Find where the given text appears and provide that cell's center as [x, y] coordinate. 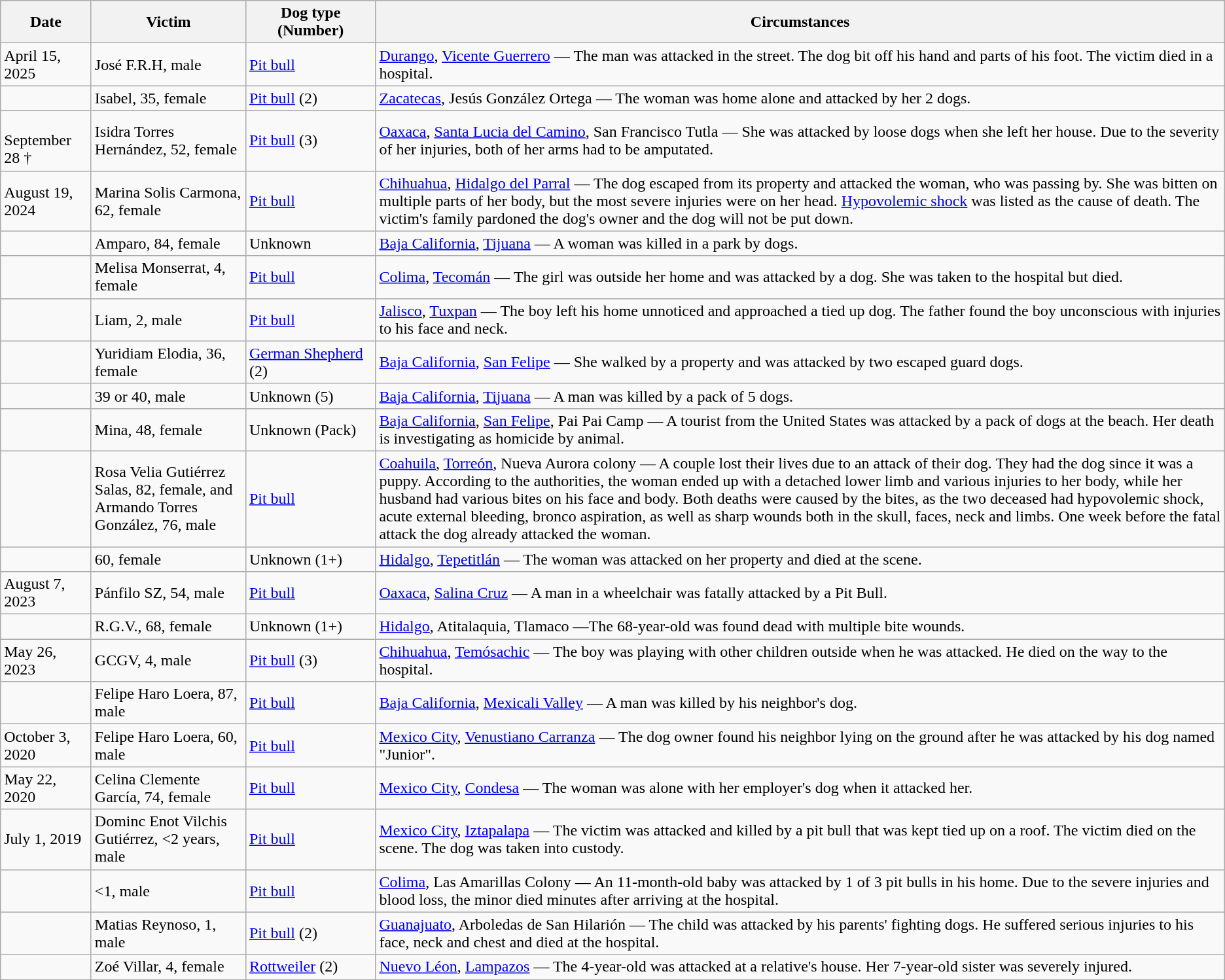
Celina Clemente García, 74, female [168, 788]
Rosa Velia Gutiérrez Salas, 82, female, and Armando Torres González, 76, male [168, 499]
May 26, 2023 [46, 661]
Victim [168, 22]
Baja California, San Felipe — She walked by a property and was attacked by two escaped guard dogs. [800, 362]
Hidalgo, Atitalaquia, Tlamaco —The 68-year-old was found dead with multiple bite wounds. [800, 627]
Pánfilo SZ, 54, male [168, 593]
Dominc Enot Vilchis Gutiérrez, <2 years, male [168, 839]
May 22, 2020 [46, 788]
60, female [168, 559]
Unknown [310, 243]
Yuridiam Elodia, 36, female [168, 362]
José F.R.H, male [168, 64]
Baja California, Tijuana — A man was killed by a pack of 5 dogs. [800, 396]
Melisa Monserrat, 4, female [168, 277]
R.G.V., 68, female [168, 627]
Isabel, 35, female [168, 98]
Amparo, 84, female [168, 243]
Liam, 2, male [168, 319]
October 3, 2020 [46, 746]
Colima, Tecomán — The girl was outside her home and was attacked by a dog. She was taken to the hospital but died. [800, 277]
Oaxaca, Salina Cruz — A man in a wheelchair was fatally attacked by a Pit Bull. [800, 593]
August 7, 2023 [46, 593]
GCGV, 4, male [168, 661]
September 28 † [46, 141]
Mina, 48, female [168, 429]
July 1, 2019 [46, 839]
39 or 40, male [168, 396]
Unknown (Pack) [310, 429]
Circumstances [800, 22]
August 19, 2024 [46, 201]
April 15, 2025 [46, 64]
Felipe Haro Loera, 60, male [168, 746]
Mexico City, Venustiano Carranza — The dog owner found his neighbor lying on the ground after he was attacked by his dog named "Junior". [800, 746]
Unknown (5) [310, 396]
Durango, Vicente Guerrero — The man was attacked in the street. The dog bit off his hand and parts of his foot. The victim died in a hospital. [800, 64]
Matias Reynoso, 1, male [168, 933]
German Shepherd (2) [310, 362]
Marina Solis Carmona, 62, female [168, 201]
Dog type (Number) [310, 22]
Baja California, Tijuana — A woman was killed in a park by dogs. [800, 243]
Chihuahua, Temósachic — The boy was playing with other children outside when he was attacked. He died on the way to the hospital. [800, 661]
Hidalgo, Tepetitlán — The woman was attacked on her property and died at the scene. [800, 559]
Isidra Torres Hernández, 52, female [168, 141]
Mexico City, Condesa — The woman was alone with her employer's dog when it attacked her. [800, 788]
Date [46, 22]
Zoé Villar, 4, female [168, 967]
Baja California, Mexicali Valley — A man was killed by his neighbor's dog. [800, 703]
<1, male [168, 891]
Felipe Haro Loera, 87, male [168, 703]
Rottweiler (2) [310, 967]
Zacatecas, Jesús González Ortega — The woman was home alone and attacked by her 2 dogs. [800, 98]
Nuevo Léon, Lampazos — The 4-year-old was attacked at a relative's house. Her 7-year-old sister was severely injured. [800, 967]
